Identify which cell holds the provided text, then report its (x, y) central coordinate. 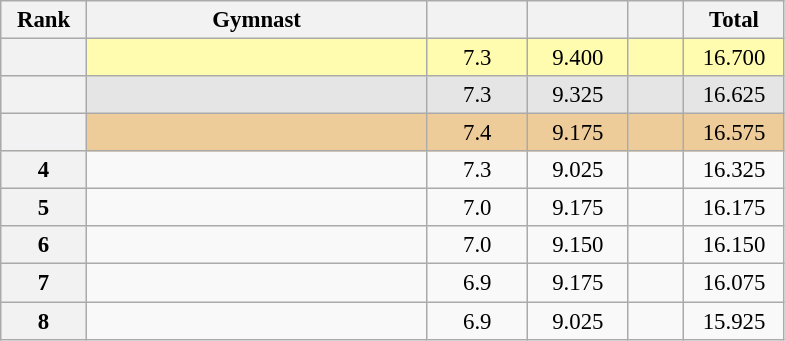
7.4 (478, 133)
16.325 (734, 170)
16.075 (734, 283)
Rank (44, 20)
9.400 (578, 58)
6 (44, 245)
16.175 (734, 208)
16.625 (734, 95)
8 (44, 321)
7 (44, 283)
4 (44, 170)
16.575 (734, 133)
5 (44, 208)
9.325 (578, 95)
Gymnast (256, 20)
15.925 (734, 321)
Total (734, 20)
16.150 (734, 245)
16.700 (734, 58)
9.150 (578, 245)
